Output the (X, Y) coordinate of the center of the cell containing the given text.  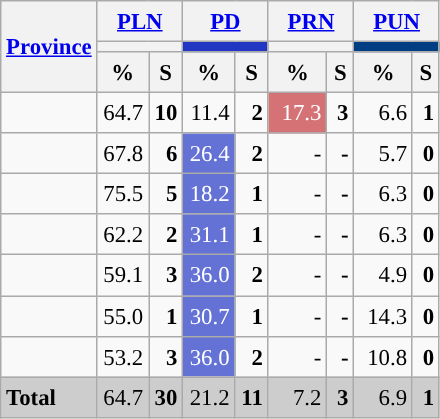
6.9 (384, 398)
7.2 (298, 398)
31.1 (209, 234)
21.2 (209, 398)
6 (165, 154)
10 (165, 114)
14.3 (384, 316)
30 (165, 398)
Total (49, 398)
PD (226, 22)
75.5 (123, 194)
11 (252, 398)
10.8 (384, 356)
18.2 (209, 194)
62.2 (123, 234)
PUN (397, 22)
4.9 (384, 276)
PRN (311, 22)
11.4 (209, 114)
53.2 (123, 356)
PLN (140, 22)
26.4 (209, 154)
59.1 (123, 276)
6.6 (384, 114)
5 (165, 194)
55.0 (123, 316)
5.7 (384, 154)
17.3 (298, 114)
67.8 (123, 154)
30.7 (209, 316)
Province (49, 47)
